For the text-containing cell, return its midpoint in (x, y) coordinate format. 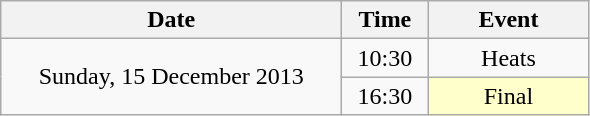
Date (172, 20)
16:30 (385, 96)
Sunday, 15 December 2013 (172, 77)
Final (508, 96)
Time (385, 20)
Event (508, 20)
Heats (508, 58)
10:30 (385, 58)
